Pinpoint the cell where the given text exists, returning its (x, y) midpoint coordinate. 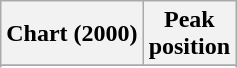
Peakposition (189, 34)
Chart (2000) (72, 34)
